From the cell containing the given text, extract its center point as (X, Y) coordinate. 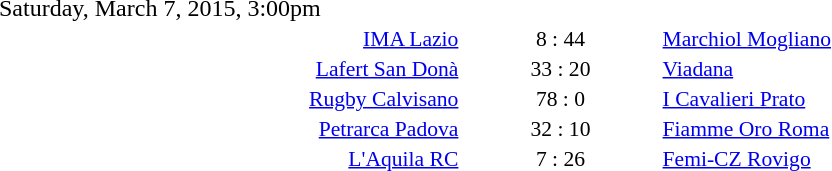
8 : 44 (560, 38)
32 : 10 (560, 128)
78 : 0 (560, 98)
33 : 20 (560, 68)
